Find where the given text appears and provide that cell's center as [x, y] coordinate. 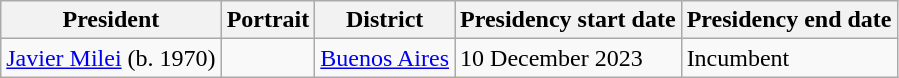
Presidency end date [789, 20]
Incumbent [789, 58]
Buenos Aires [385, 58]
10 December 2023 [568, 58]
Presidency start date [568, 20]
Javier Milei (b. 1970) [111, 58]
District [385, 20]
President [111, 20]
Portrait [268, 20]
